Capture the cell that displays the provided text and extract its [X, Y] central coordinate. 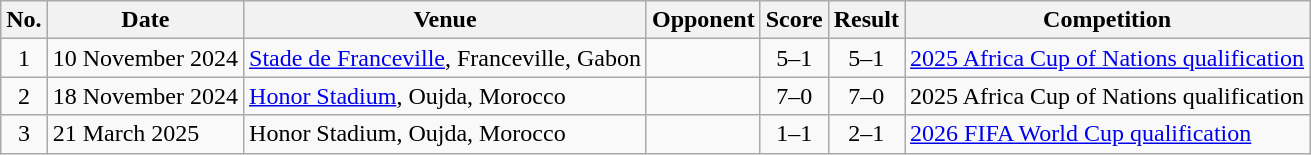
Date [145, 20]
Result [866, 20]
10 November 2024 [145, 58]
2 [24, 96]
21 March 2025 [145, 134]
1–1 [794, 134]
Score [794, 20]
Venue [446, 20]
3 [24, 134]
2–1 [866, 134]
2026 FIFA World Cup qualification [1108, 134]
1 [24, 58]
18 November 2024 [145, 96]
Competition [1108, 20]
Opponent [703, 20]
Stade de Franceville, Franceville, Gabon [446, 58]
No. [24, 20]
